Pinpoint the cell where the given text exists, returning its [x, y] midpoint coordinate. 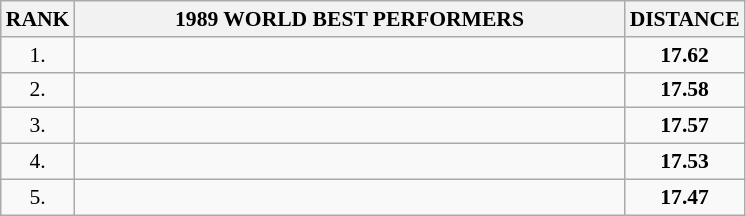
5. [38, 197]
17.57 [685, 126]
4. [38, 162]
3. [38, 126]
DISTANCE [685, 19]
1989 WORLD BEST PERFORMERS [349, 19]
RANK [38, 19]
17.47 [685, 197]
17.58 [685, 90]
17.53 [685, 162]
2. [38, 90]
1. [38, 55]
17.62 [685, 55]
